Pinpoint the cell where the given text exists, returning its [X, Y] midpoint coordinate. 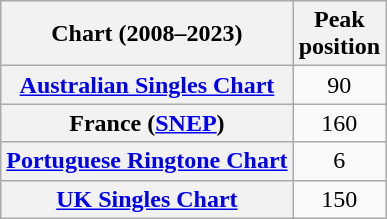
Chart (2008–2023) [147, 34]
150 [339, 199]
Peakposition [339, 34]
Australian Singles Chart [147, 85]
160 [339, 123]
UK Singles Chart [147, 199]
90 [339, 85]
6 [339, 161]
France (SNEP) [147, 123]
Portuguese Ringtone Chart [147, 161]
